Output the (X, Y) coordinate of the center of the cell containing the given text.  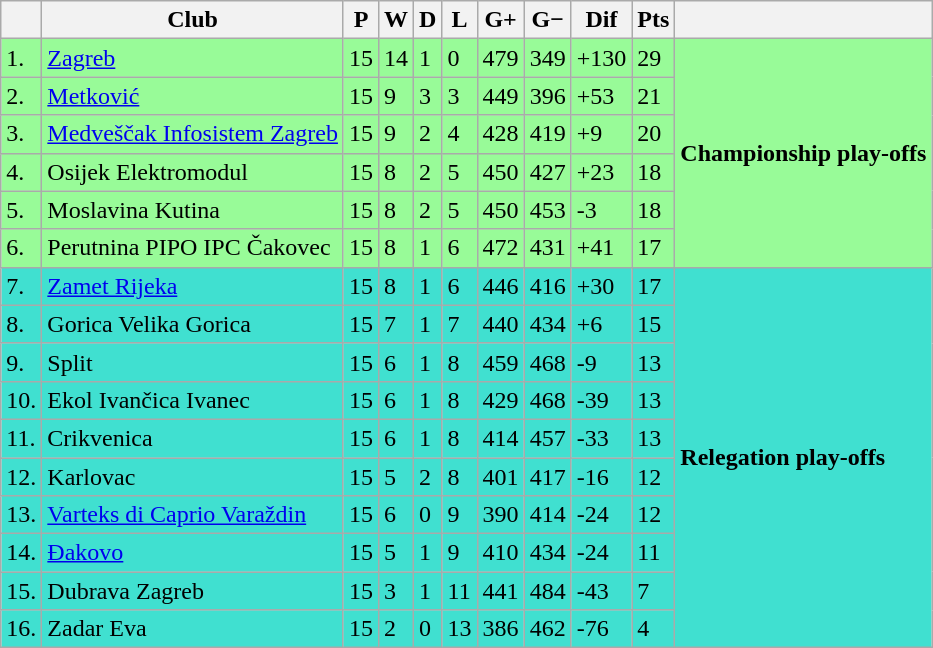
479 (500, 58)
-43 (602, 591)
441 (500, 591)
Championship play-offs (804, 153)
Split (193, 362)
D (428, 20)
P (360, 20)
484 (548, 591)
-76 (602, 629)
5. (22, 210)
453 (548, 210)
Dif (602, 20)
440 (500, 324)
G+ (500, 20)
Crikvenica (193, 438)
349 (548, 58)
396 (548, 96)
+9 (602, 134)
Metković (193, 96)
427 (548, 172)
Zadar Eva (193, 629)
459 (500, 362)
Relegation play-offs (804, 458)
1. (22, 58)
11. (22, 438)
-3 (602, 210)
Zagreb (193, 58)
401 (500, 477)
-16 (602, 477)
14 (396, 58)
419 (548, 134)
390 (500, 515)
386 (500, 629)
Zamet Rijeka (193, 286)
Moslavina Kutina (193, 210)
Club (193, 20)
Osijek Elektromodul (193, 172)
+30 (602, 286)
429 (500, 400)
12. (22, 477)
21 (654, 96)
8. (22, 324)
416 (548, 286)
Pts (654, 20)
7. (22, 286)
Đakovo (193, 553)
Perutnina PIPO IPC Čakovec (193, 248)
+6 (602, 324)
-39 (602, 400)
Dubrava Zagreb (193, 591)
428 (500, 134)
15. (22, 591)
2. (22, 96)
446 (500, 286)
462 (548, 629)
449 (500, 96)
L (460, 20)
472 (500, 248)
-33 (602, 438)
Gorica Velika Gorica (193, 324)
16. (22, 629)
+23 (602, 172)
G− (548, 20)
410 (500, 553)
-9 (602, 362)
Ekol Ivančica Ivanec (193, 400)
4. (22, 172)
9. (22, 362)
13. (22, 515)
20 (654, 134)
417 (548, 477)
+130 (602, 58)
+53 (602, 96)
W (396, 20)
3. (22, 134)
431 (548, 248)
6. (22, 248)
29 (654, 58)
457 (548, 438)
Karlovac (193, 477)
10. (22, 400)
14. (22, 553)
+41 (602, 248)
Varteks di Caprio Varaždin (193, 515)
Medveščak Infosistem Zagreb (193, 134)
